Identify which cell holds the provided text, then report its (x, y) central coordinate. 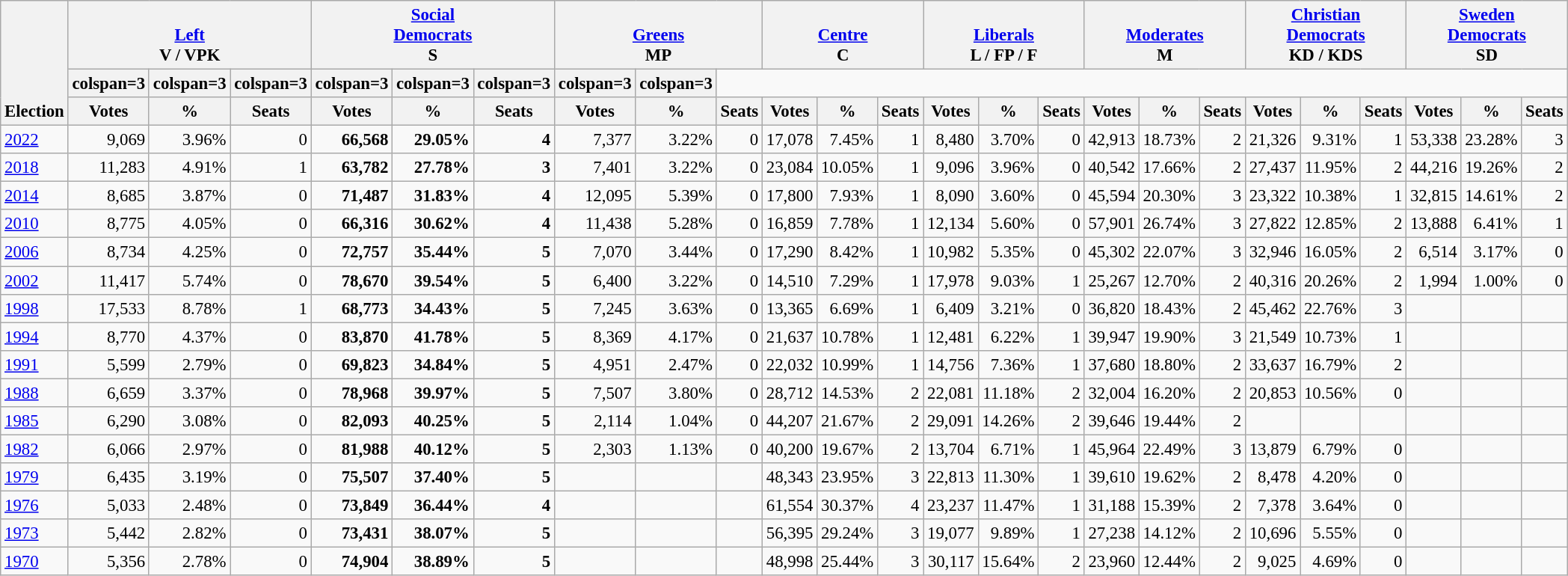
7,401 (594, 168)
3.21% (1008, 308)
6,066 (108, 449)
SocialDemocratsS (432, 35)
63,782 (351, 168)
16,859 (790, 224)
4.20% (1331, 477)
45,594 (1111, 196)
19.44% (1169, 421)
25.44% (848, 562)
1976 (34, 505)
1982 (34, 449)
2010 (34, 224)
1979 (34, 477)
6.71% (1008, 449)
11.30% (1008, 477)
3.08% (189, 421)
27,437 (1273, 168)
7,245 (594, 308)
5,033 (108, 505)
20,853 (1273, 393)
4.25% (189, 252)
18.80% (1169, 364)
53,338 (1434, 140)
23,960 (1111, 562)
15.39% (1169, 505)
31,188 (1111, 505)
12,134 (951, 224)
12.85% (1331, 224)
14,510 (790, 281)
11,417 (108, 281)
2002 (34, 281)
21.67% (848, 421)
9.03% (1008, 281)
6.69% (848, 308)
23,322 (1273, 196)
8,685 (108, 196)
SwedenDemocratsSD (1486, 35)
4,951 (594, 364)
2.78% (189, 562)
30.37% (848, 505)
16.05% (1331, 252)
66,316 (351, 224)
82,093 (351, 421)
72,757 (351, 252)
10.56% (1331, 393)
11.47% (1008, 505)
74,904 (351, 562)
1994 (34, 337)
10.99% (848, 364)
17,978 (951, 281)
6,290 (108, 421)
4.37% (189, 337)
13,879 (1273, 449)
6,435 (108, 477)
29.05% (433, 140)
3.17% (1491, 252)
1998 (34, 308)
42,913 (1111, 140)
LeftV / VPK (190, 35)
7,070 (594, 252)
1973 (34, 533)
32,946 (1273, 252)
3.44% (676, 252)
27,238 (1111, 533)
6,659 (108, 393)
32,004 (1111, 393)
40.12% (433, 449)
10.05% (848, 168)
20.30% (1169, 196)
10,696 (1273, 533)
1988 (34, 393)
6.41% (1491, 224)
8,775 (108, 224)
30.62% (433, 224)
39,947 (1111, 337)
23,237 (951, 505)
69,823 (351, 364)
44,216 (1434, 168)
48,343 (790, 477)
14.26% (1008, 421)
7.45% (848, 140)
3.19% (189, 477)
27.78% (433, 168)
8.78% (189, 308)
6,409 (951, 308)
7,378 (1273, 505)
2.97% (189, 449)
2014 (34, 196)
2018 (34, 168)
3.37% (189, 393)
14,756 (951, 364)
8,090 (951, 196)
14.12% (1169, 533)
6.22% (1008, 337)
23,084 (790, 168)
7.36% (1008, 364)
5.74% (189, 281)
2.79% (189, 364)
40,316 (1273, 281)
38.07% (433, 533)
8,369 (594, 337)
66,568 (351, 140)
71,487 (351, 196)
ModeratesM (1165, 35)
9.31% (1331, 140)
34.43% (433, 308)
23.28% (1491, 140)
40,200 (790, 449)
2,303 (594, 449)
25,267 (1111, 281)
1.13% (676, 449)
1970 (34, 562)
31.83% (433, 196)
9.89% (1008, 533)
5,599 (108, 364)
3.70% (1008, 140)
16.20% (1169, 393)
7.93% (848, 196)
12.44% (1169, 562)
3.63% (676, 308)
45,462 (1273, 308)
4.05% (189, 224)
39,610 (1111, 477)
73,431 (351, 533)
22.76% (1331, 308)
19.90% (1169, 337)
7.78% (848, 224)
17,800 (790, 196)
6,514 (1434, 252)
73,849 (351, 505)
81,988 (351, 449)
5.28% (676, 224)
40.25% (433, 421)
5,442 (108, 533)
3.64% (1331, 505)
5.60% (1008, 224)
56,395 (790, 533)
44,207 (790, 421)
17.66% (1169, 168)
41.78% (433, 337)
61,554 (790, 505)
10.73% (1331, 337)
13,704 (951, 449)
8,770 (108, 337)
1.04% (676, 421)
22,813 (951, 477)
12.70% (1169, 281)
17,078 (790, 140)
22.49% (1169, 449)
19.67% (848, 449)
11.18% (1008, 393)
15.64% (1008, 562)
9,096 (951, 168)
39.54% (433, 281)
38.89% (433, 562)
1,994 (1434, 281)
30,117 (951, 562)
11,283 (108, 168)
16.79% (1331, 364)
33,637 (1273, 364)
14.53% (848, 393)
8,480 (951, 140)
8,478 (1273, 477)
4.91% (189, 168)
Election (34, 63)
7,377 (594, 140)
11.95% (1331, 168)
78,968 (351, 393)
13,365 (790, 308)
5.39% (676, 196)
26.74% (1169, 224)
13,888 (1434, 224)
39.97% (433, 393)
7,507 (594, 393)
37,680 (1111, 364)
20.26% (1331, 281)
22,032 (790, 364)
10,982 (951, 252)
21,549 (1273, 337)
29,091 (951, 421)
75,507 (351, 477)
12,095 (594, 196)
78,670 (351, 281)
1991 (34, 364)
10.38% (1331, 196)
22,081 (951, 393)
ChristianDemocratsKD / KDS (1325, 35)
6.79% (1331, 449)
48,998 (790, 562)
11,438 (594, 224)
19,077 (951, 533)
36,820 (1111, 308)
2006 (34, 252)
CentreC (842, 35)
4.69% (1331, 562)
23.95% (848, 477)
19.26% (1491, 168)
2.82% (189, 533)
1985 (34, 421)
2.47% (676, 364)
35.44% (433, 252)
2.48% (189, 505)
9,069 (108, 140)
5.55% (1331, 533)
8.42% (848, 252)
21,326 (1273, 140)
28,712 (790, 393)
3.60% (1008, 196)
34.84% (433, 364)
22.07% (1169, 252)
37.40% (433, 477)
68,773 (351, 308)
18.43% (1169, 308)
17,290 (790, 252)
GreensMP (658, 35)
3.87% (189, 196)
2,114 (594, 421)
19.62% (1169, 477)
12,481 (951, 337)
5,356 (108, 562)
3.80% (676, 393)
27,822 (1273, 224)
9,025 (1273, 562)
36.44% (433, 505)
2022 (34, 140)
10.78% (848, 337)
17,533 (108, 308)
29.24% (848, 533)
39,646 (1111, 421)
57,901 (1111, 224)
LiberalsL / FP / F (1003, 35)
40,542 (1111, 168)
45,964 (1111, 449)
83,870 (351, 337)
4.17% (676, 337)
7.29% (848, 281)
1.00% (1491, 281)
5.35% (1008, 252)
18.73% (1169, 140)
21,637 (790, 337)
14.61% (1491, 196)
45,302 (1111, 252)
32,815 (1434, 196)
6,400 (594, 281)
8,734 (108, 252)
